Capture the cell that displays the provided text and extract its [X, Y] central coordinate. 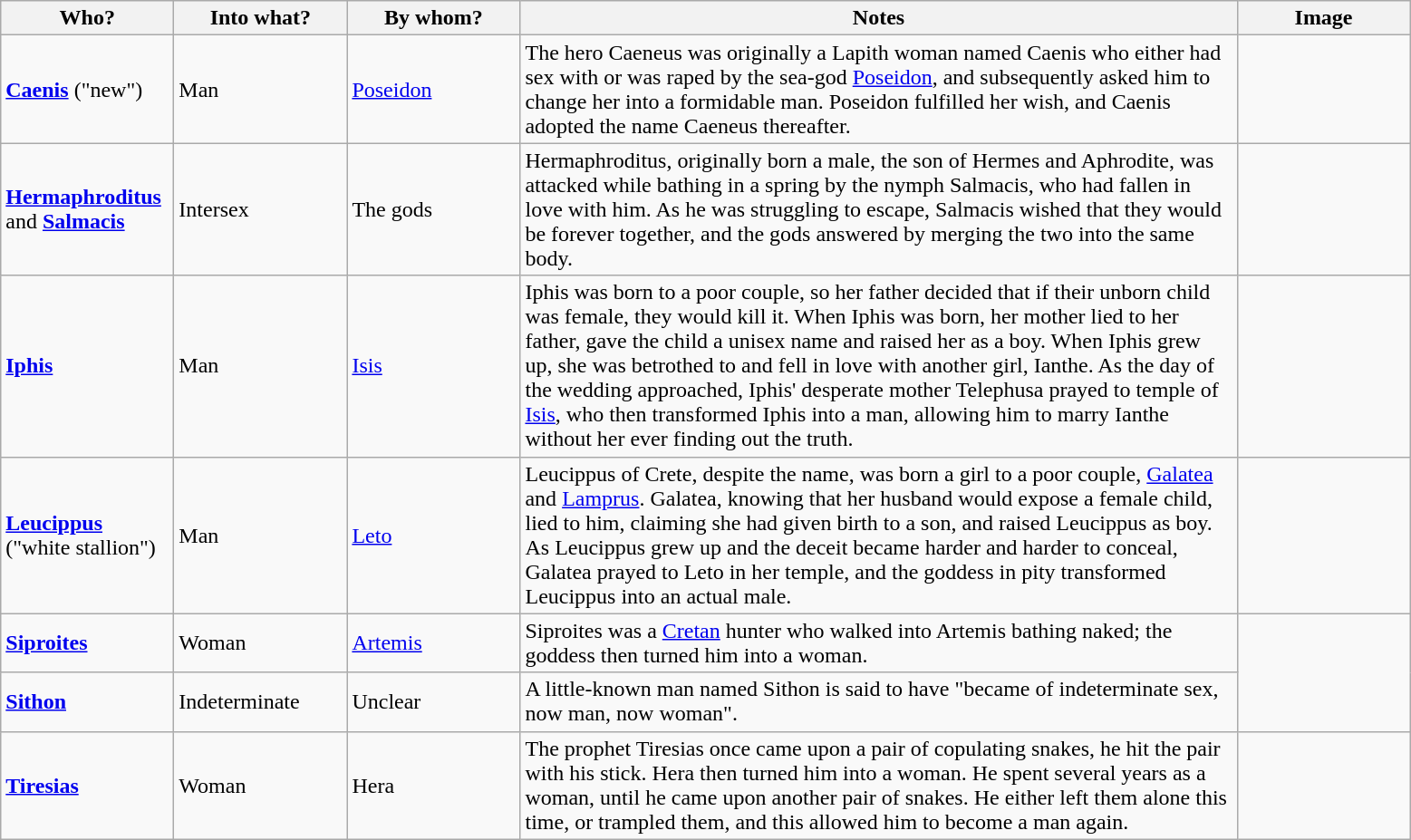
Poseidon [433, 89]
Siproites was a Cretan hunter who walked into Artemis bathing naked; the goddess then turned him into a woman. [879, 643]
Artemis [433, 643]
Unclear [433, 701]
By whom? [433, 18]
Iphis [87, 366]
Sithon [87, 701]
A little-known man named Sithon is said to have "became of indeterminate sex, now man, now woman". [879, 701]
Intersex [261, 209]
Leucippus ("white stallion") [87, 535]
Image [1323, 18]
Hermaphroditus and Salmacis [87, 209]
The gods [433, 209]
Leto [433, 535]
Hera [433, 785]
Who? [87, 18]
Tiresias [87, 785]
Isis [433, 366]
Indeterminate [261, 701]
Caenis ("new") [87, 89]
Notes [879, 18]
Into what? [261, 18]
Siproites [87, 643]
